Extract the (x, y) coordinate from the center of the cell holding the provided text.  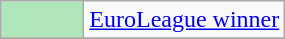
EuroLeague winner (184, 20)
